Extract the (x, y) coordinate from the center of the cell holding the provided text.  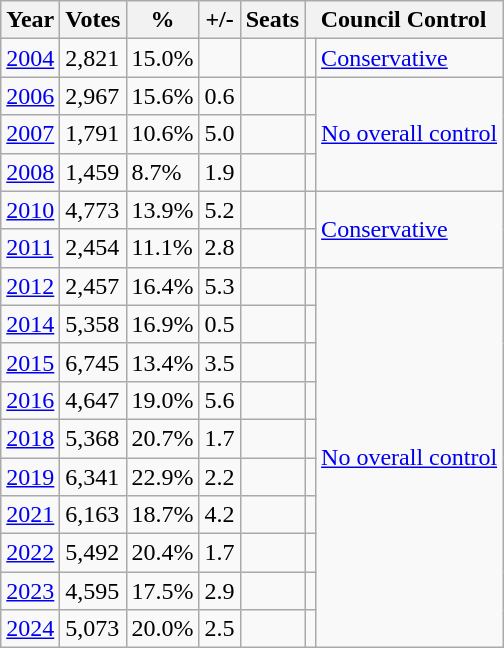
2019 (30, 477)
13.9% (162, 210)
Council Control (404, 20)
2022 (30, 553)
2.8 (220, 248)
5.0 (220, 134)
2,454 (93, 248)
% (162, 20)
2015 (30, 362)
0.5 (220, 324)
20.0% (162, 629)
6,341 (93, 477)
13.4% (162, 362)
Year (30, 20)
5,492 (93, 553)
2012 (30, 286)
2,967 (93, 96)
5,358 (93, 324)
8.7% (162, 172)
2.9 (220, 591)
22.9% (162, 477)
5.6 (220, 400)
+/- (220, 20)
2011 (30, 248)
2004 (30, 58)
2006 (30, 96)
1,791 (93, 134)
15.0% (162, 58)
3.5 (220, 362)
0.6 (220, 96)
1.9 (220, 172)
16.4% (162, 286)
18.7% (162, 515)
5,073 (93, 629)
1,459 (93, 172)
11.1% (162, 248)
4,647 (93, 400)
17.5% (162, 591)
2,457 (93, 286)
2018 (30, 438)
Votes (93, 20)
2021 (30, 515)
2007 (30, 134)
2023 (30, 591)
2.2 (220, 477)
10.6% (162, 134)
Seats (272, 20)
2016 (30, 400)
4,595 (93, 591)
5,368 (93, 438)
4.2 (220, 515)
19.0% (162, 400)
2014 (30, 324)
2.5 (220, 629)
6,745 (93, 362)
5.2 (220, 210)
2,821 (93, 58)
6,163 (93, 515)
20.4% (162, 553)
2010 (30, 210)
2024 (30, 629)
5.3 (220, 286)
16.9% (162, 324)
15.6% (162, 96)
20.7% (162, 438)
2008 (30, 172)
4,773 (93, 210)
